From the cell containing the given text, extract its center point as (X, Y) coordinate. 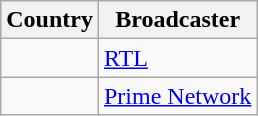
Broadcaster (177, 20)
Prime Network (177, 96)
RTL (177, 58)
Country (50, 20)
